Locate the cell with the specified text and output its (x, y) center coordinate. 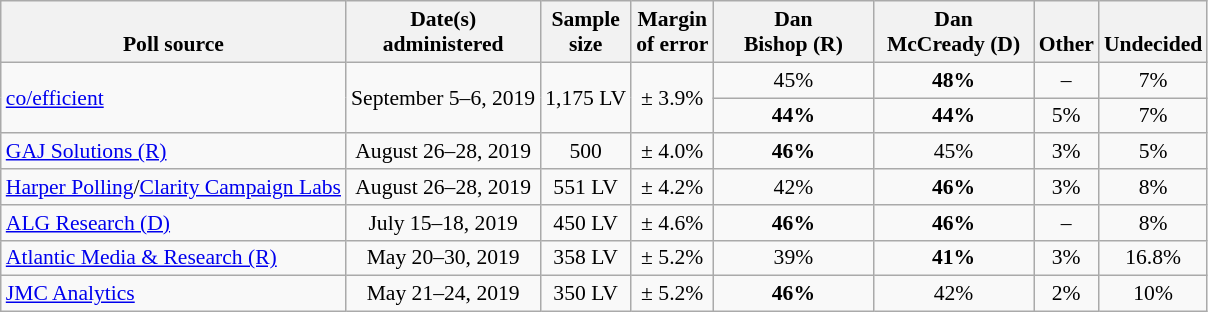
350 LV (586, 294)
16.8% (1153, 258)
1,175 LV (586, 98)
450 LV (586, 223)
10% (1153, 294)
co/efficient (174, 98)
± 3.9% (672, 98)
± 4.2% (672, 187)
Other (1066, 32)
GAJ Solutions (R) (174, 152)
551 LV (586, 187)
± 4.6% (672, 223)
May 21–24, 2019 (443, 294)
ALG Research (D) (174, 223)
JMC Analytics (174, 294)
48% (953, 80)
July 15–18, 2019 (443, 223)
Poll source (174, 32)
Marginof error (672, 32)
500 (586, 152)
39% (793, 258)
Undecided (1153, 32)
2% (1066, 294)
September 5–6, 2019 (443, 98)
Harper Polling/Clarity Campaign Labs (174, 187)
± 4.0% (672, 152)
Date(s)administered (443, 32)
DanMcCready (D) (953, 32)
358 LV (586, 258)
Atlantic Media & Research (R) (174, 258)
DanBishop (R) (793, 32)
May 20–30, 2019 (443, 258)
41% (953, 258)
Samplesize (586, 32)
